Detect which cell encompasses the target text, then output its (x, y) center coordinate. 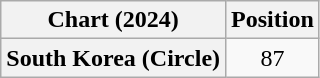
Position (273, 20)
South Korea (Circle) (114, 58)
Chart (2024) (114, 20)
87 (273, 58)
